Capture the cell that displays the provided text and extract its (X, Y) central coordinate. 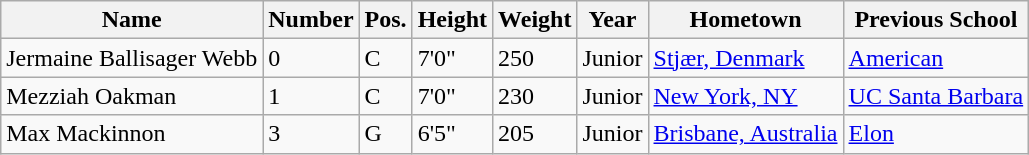
1 (311, 96)
Elon (936, 134)
Max Mackinnon (132, 134)
Hometown (746, 20)
205 (535, 134)
Jermaine Ballisager Webb (132, 58)
Year (612, 20)
Previous School (936, 20)
Height (452, 20)
Brisbane, Australia (746, 134)
Mezziah Oakman (132, 96)
250 (535, 58)
0 (311, 58)
UC Santa Barbara (936, 96)
Pos. (386, 20)
Stjær, Denmark (746, 58)
3 (311, 134)
New York, NY (746, 96)
American (936, 58)
Weight (535, 20)
Name (132, 20)
230 (535, 96)
G (386, 134)
6'5" (452, 134)
Number (311, 20)
